Search for the cell housing the specified text and yield its (x, y) center coordinate. 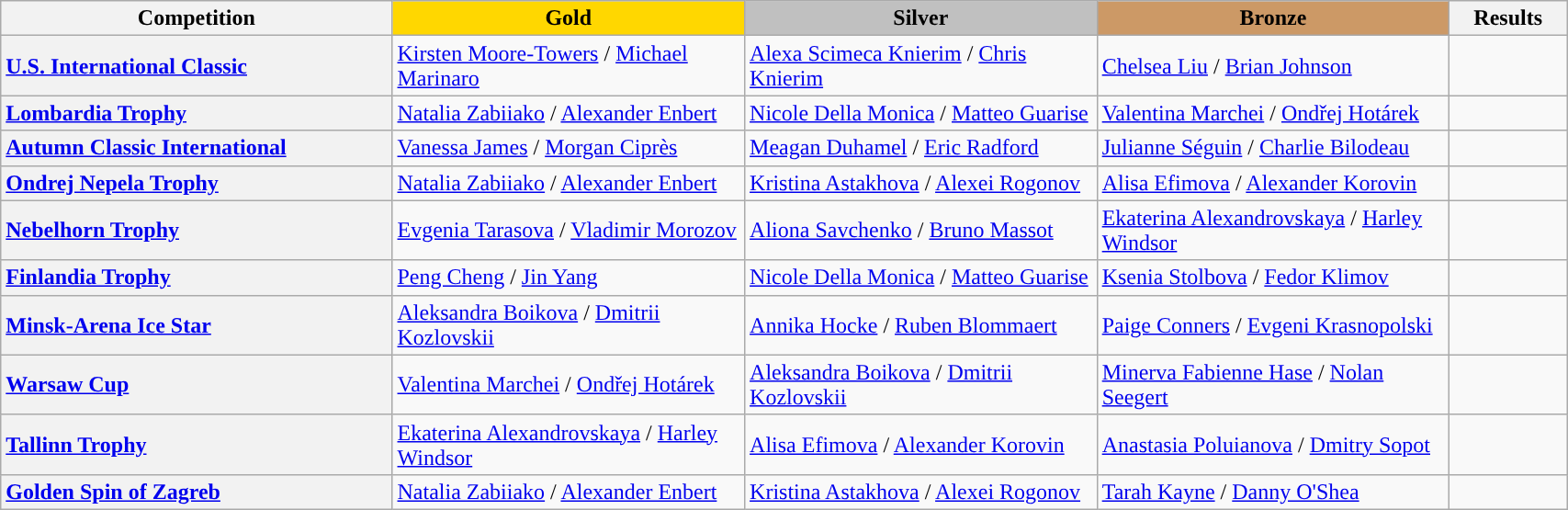
Tallinn Trophy (197, 445)
Silver (921, 18)
Lombardia Trophy (197, 113)
Ondrej Nepela Trophy (197, 183)
Autumn Classic International (197, 148)
Tarah Kayne / Danny O'Shea (1273, 492)
Aliona Savchenko / Bruno Massot (921, 230)
Nebelhorn Trophy (197, 230)
Finlandia Trophy (197, 278)
Anastasia Poluianova / Dmitry Sopot (1273, 445)
Alexa Scimeca Knierim / Chris Knierim (921, 66)
Julianne Séguin / Charlie Bilodeau (1273, 148)
Meagan Duhamel / Eric Radford (921, 148)
Chelsea Liu / Brian Johnson (1273, 66)
Minerva Fabienne Hase / Nolan Seegert (1273, 384)
Gold (569, 18)
Vanessa James / Morgan Ciprès (569, 148)
Golden Spin of Zagreb (197, 492)
Minsk-Arena Ice Star (197, 325)
Peng Cheng / Jin Yang (569, 278)
Bronze (1273, 18)
Competition (197, 18)
Annika Hocke / Ruben Blommaert (921, 325)
Evgenia Tarasova / Vladimir Morozov (569, 230)
Warsaw Cup (197, 384)
Ksenia Stolbova / Fedor Klimov (1273, 278)
U.S. International Classic (197, 66)
Paige Conners / Evgeni Krasnopolski (1273, 325)
Results (1508, 18)
Kirsten Moore-Towers / Michael Marinaro (569, 66)
